From the cell containing the given text, extract its center point as (X, Y) coordinate. 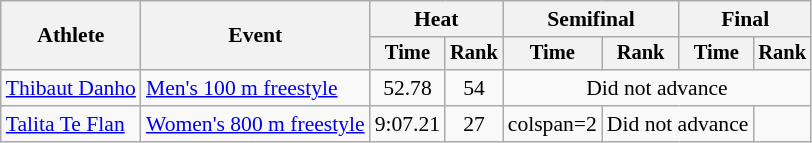
54 (474, 88)
Athlete (71, 36)
Final (745, 19)
52.78 (408, 88)
Thibaut Danho (71, 88)
9:07.21 (408, 124)
27 (474, 124)
Semifinal (592, 19)
Talita Te Flan (71, 124)
Event (256, 36)
Men's 100 m freestyle (256, 88)
Women's 800 m freestyle (256, 124)
colspan=2 (552, 124)
Heat (436, 19)
